Return the (x, y) coordinate for the center point of the cell that contains the specified text.  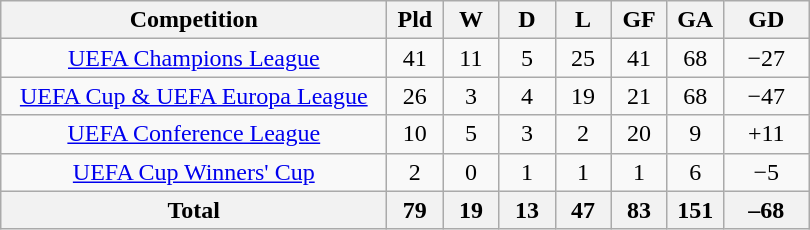
+11 (766, 134)
9 (695, 134)
L (583, 20)
−47 (766, 96)
UEFA Cup Winners' Cup (194, 172)
UEFA Champions League (194, 58)
6 (695, 172)
26 (415, 96)
GF (639, 20)
UEFA Cup & UEFA Europa League (194, 96)
GA (695, 20)
83 (639, 210)
11 (471, 58)
4 (527, 96)
W (471, 20)
47 (583, 210)
Pld (415, 20)
–68 (766, 210)
−5 (766, 172)
25 (583, 58)
13 (527, 210)
79 (415, 210)
Competition (194, 20)
Total (194, 210)
151 (695, 210)
0 (471, 172)
20 (639, 134)
−27 (766, 58)
10 (415, 134)
UEFA Conference League (194, 134)
D (527, 20)
21 (639, 96)
GD (766, 20)
